Return [x, y] of the center of cell containing provided text 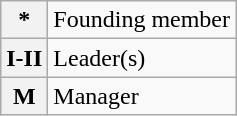
Founding member [142, 20]
I-II [24, 58]
Leader(s) [142, 58]
M [24, 96]
Manager [142, 96]
* [24, 20]
